Scan for the cell matching the given text and deliver its (X, Y) coordinate at center. 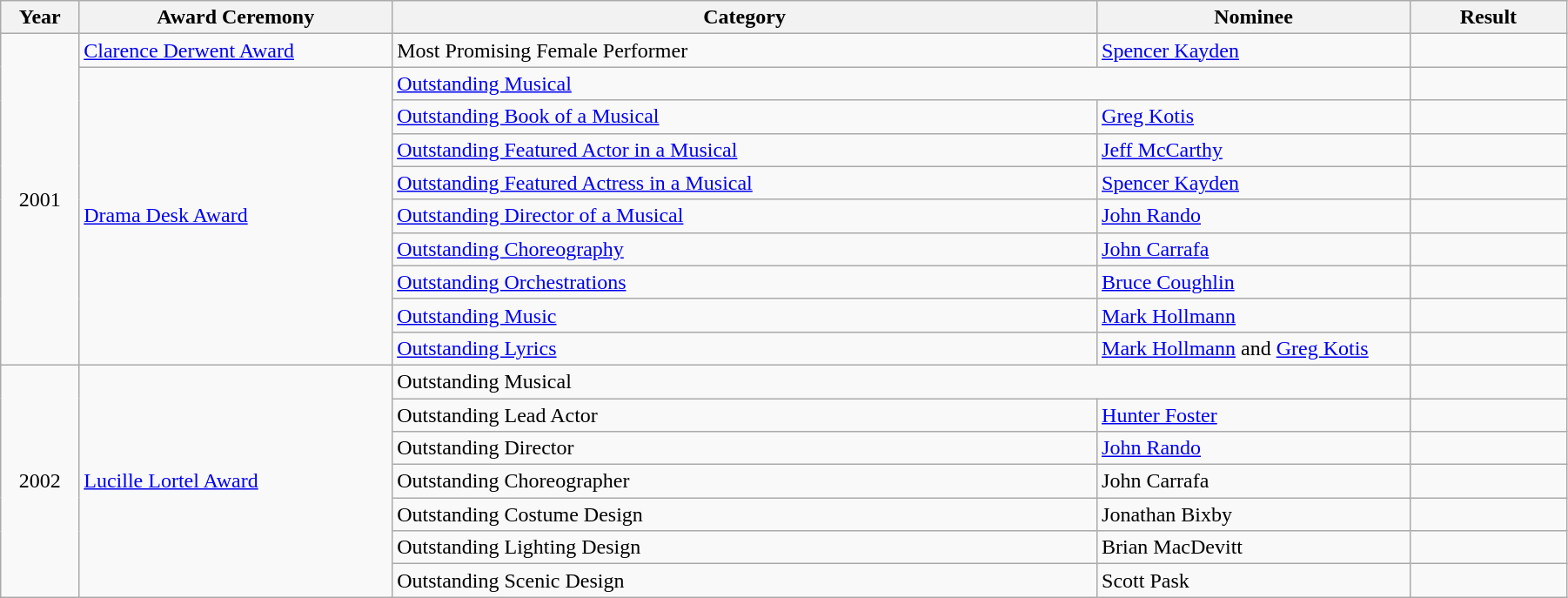
Outstanding Featured Actress in a Musical (745, 183)
Outstanding Lighting Design (745, 548)
Most Promising Female Performer (745, 50)
Outstanding Scenic Design (745, 581)
Mark Hollmann (1254, 315)
Outstanding Choreographer (745, 481)
Bruce Coughlin (1254, 282)
Result (1488, 17)
Greg Kotis (1254, 117)
Jonathan Bixby (1254, 514)
Outstanding Choreography (745, 249)
Outstanding Lyrics (745, 348)
Hunter Foster (1254, 415)
Drama Desk Award (236, 216)
Outstanding Book of a Musical (745, 117)
Clarence Derwent Award (236, 50)
Outstanding Orchestrations (745, 282)
Mark Hollmann and Greg Kotis (1254, 348)
Nominee (1254, 17)
Lucille Lortel Award (236, 480)
Scott Pask (1254, 581)
Jeff McCarthy (1254, 150)
Outstanding Director (745, 448)
Brian MacDevitt (1254, 548)
2001 (40, 200)
Outstanding Featured Actor in a Musical (745, 150)
Award Ceremony (236, 17)
Year (40, 17)
2002 (40, 480)
Outstanding Director of a Musical (745, 216)
Outstanding Lead Actor (745, 415)
Outstanding Costume Design (745, 514)
Outstanding Music (745, 315)
Category (745, 17)
